Determine the [x, y] coordinate at the center of the cell enclosing the given text.  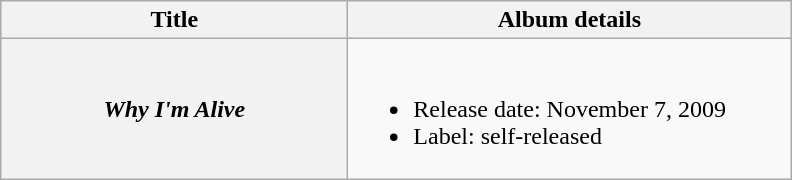
Title [174, 20]
Why I'm Alive [174, 109]
Release date: November 7, 2009Label: self-released [570, 109]
Album details [570, 20]
